Determine the (X, Y) coordinate at the center of the cell enclosing the given text.  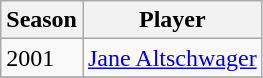
2001 (42, 58)
Season (42, 20)
Player (172, 20)
Jane Altschwager (172, 58)
